Find where the given text appears and provide that cell's center as [x, y] coordinate. 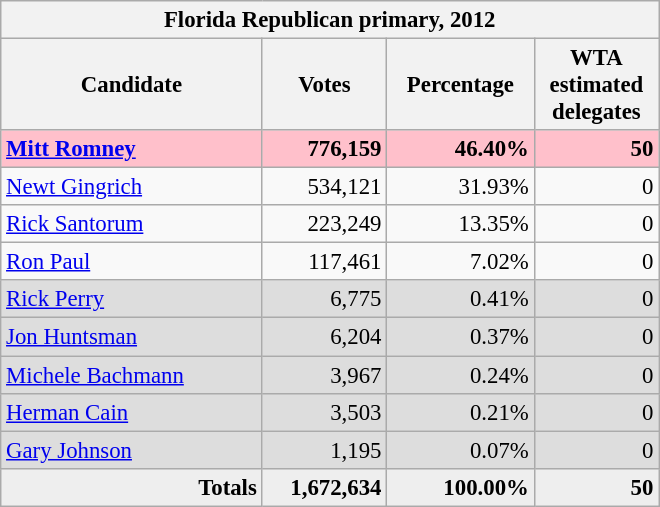
46.40% [460, 149]
0.41% [460, 299]
31.93% [460, 187]
Gary Johnson [132, 450]
0.07% [460, 450]
776,159 [324, 149]
6,204 [324, 337]
WTA estimated delegates [596, 85]
Ron Paul [132, 262]
3,967 [324, 375]
223,249 [324, 224]
Totals [132, 487]
Newt Gingrich [132, 187]
Michele Bachmann [132, 375]
3,503 [324, 412]
1,195 [324, 450]
0.37% [460, 337]
Jon Huntsman [132, 337]
Votes [324, 85]
6,775 [324, 299]
Mitt Romney [132, 149]
Rick Santorum [132, 224]
0.24% [460, 375]
Rick Perry [132, 299]
1,672,634 [324, 487]
Candidate [132, 85]
Florida Republican primary, 2012 [330, 20]
100.00% [460, 487]
Herman Cain [132, 412]
0.21% [460, 412]
7.02% [460, 262]
Percentage [460, 85]
534,121 [324, 187]
117,461 [324, 262]
13.35% [460, 224]
